Extract the [X, Y] coordinate from the center of the cell holding the provided text.  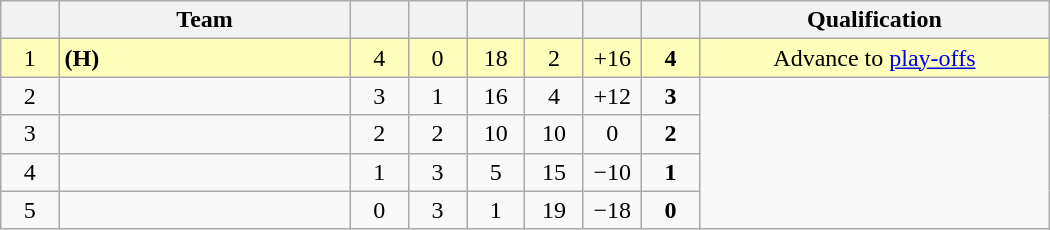
Team [204, 20]
−18 [612, 210]
+16 [612, 58]
(H) [204, 58]
19 [554, 210]
−10 [612, 172]
Qualification [875, 20]
+12 [612, 96]
Advance to play-offs [875, 58]
18 [496, 58]
15 [554, 172]
16 [496, 96]
